Scan for the cell matching the given text and deliver its [x, y] coordinate at center. 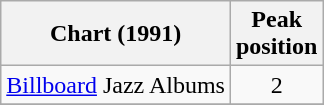
Chart (1991) [116, 34]
Billboard Jazz Albums [116, 85]
2 [276, 85]
Peakposition [276, 34]
